Scan for the cell matching the given text and deliver its (x, y) coordinate at center. 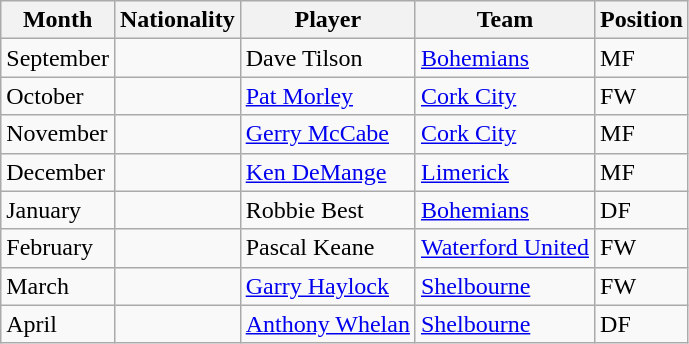
Player (328, 20)
Ken DeMange (328, 172)
April (58, 324)
Robbie Best (328, 210)
Position (642, 20)
Limerick (504, 172)
Garry Haylock (328, 286)
January (58, 210)
Team (504, 20)
Waterford United (504, 248)
October (58, 96)
February (58, 248)
November (58, 134)
March (58, 286)
Dave Tilson (328, 58)
Pat Morley (328, 96)
Month (58, 20)
Anthony Whelan (328, 324)
December (58, 172)
Pascal Keane (328, 248)
Nationality (177, 20)
September (58, 58)
Gerry McCabe (328, 134)
